For the text-containing cell, return its midpoint in (X, Y) coordinate format. 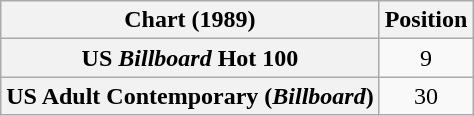
Chart (1989) (190, 20)
US Adult Contemporary (Billboard) (190, 96)
30 (426, 96)
9 (426, 58)
Position (426, 20)
US Billboard Hot 100 (190, 58)
